For the text-containing cell, return its midpoint in (x, y) coordinate format. 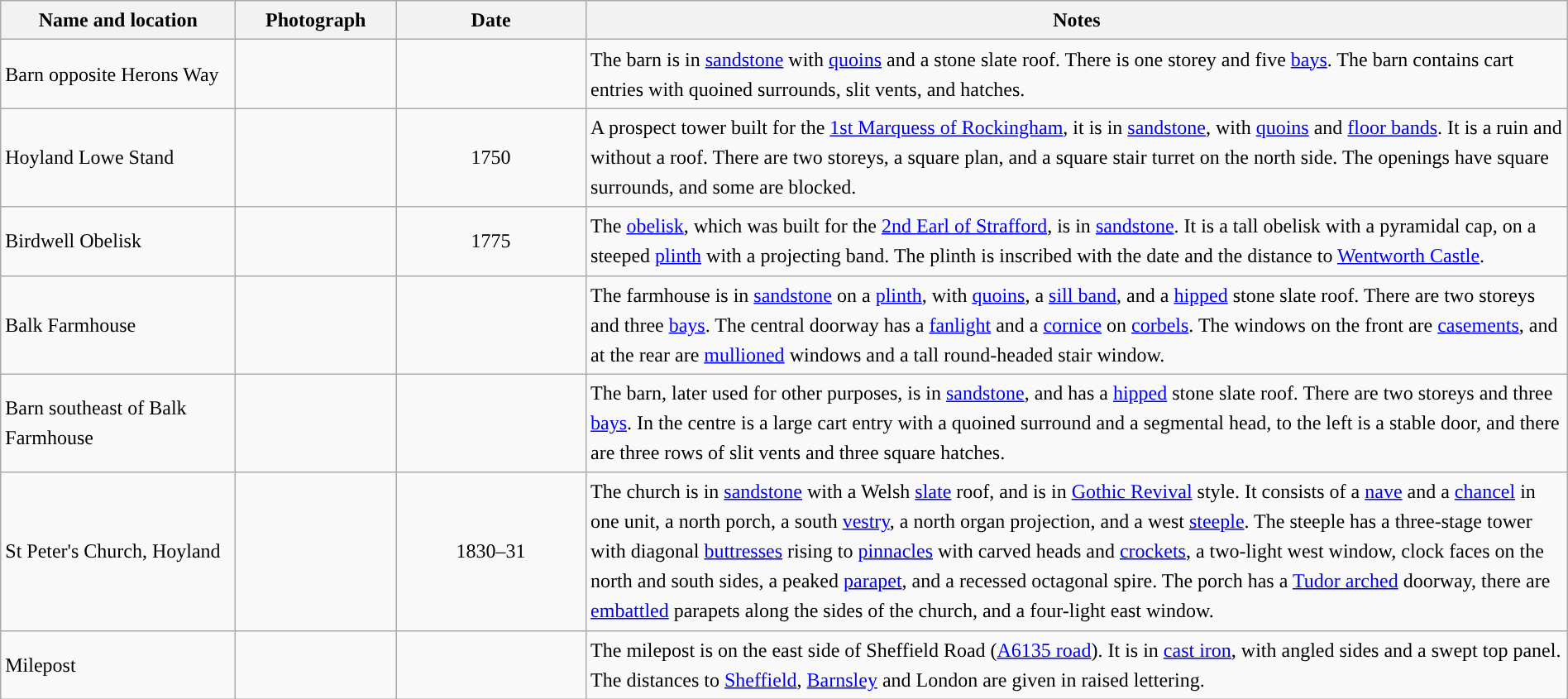
Barn southeast of Balk Farmhouse (118, 424)
1775 (491, 242)
1830–31 (491, 551)
Barn opposite Herons Way (118, 74)
1750 (491, 157)
Name and location (118, 20)
St Peter's Church, Hoyland (118, 551)
Date (491, 20)
Birdwell Obelisk (118, 242)
Hoyland Lowe Stand (118, 157)
Balk Farmhouse (118, 324)
Milepost (118, 665)
Notes (1077, 20)
Photograph (316, 20)
